Extract the [X, Y] coordinate from the center of the cell holding the provided text.  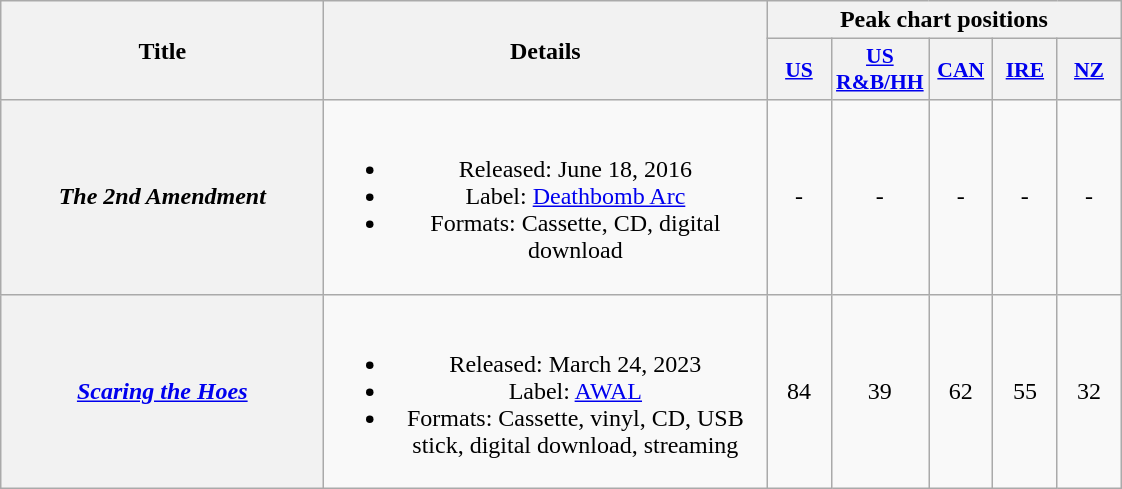
The 2nd Amendment [162, 197]
32 [1089, 391]
Title [162, 50]
USR&B/HH [880, 70]
62 [961, 391]
US [799, 70]
IRE [1025, 70]
NZ [1089, 70]
84 [799, 391]
Released: June 18, 2016Label: Deathbomb ArcFormats: Cassette, CD, digital download [546, 197]
55 [1025, 391]
Peak chart positions [944, 20]
39 [880, 391]
Released: March 24, 2023Label: AWALFormats: Cassette, vinyl, CD, USB stick, digital download, streaming [546, 391]
Details [546, 50]
CAN [961, 70]
Scaring the Hoes [162, 391]
